Find where the given text appears and provide that cell's center as (x, y) coordinate. 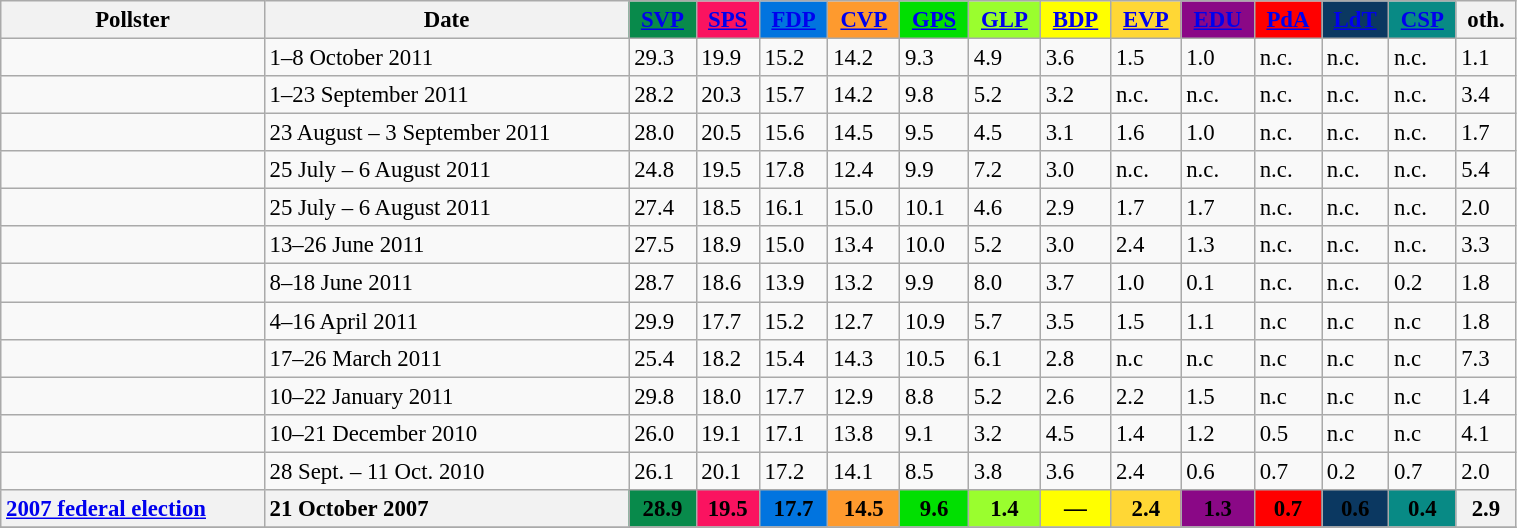
26.1 (662, 471)
10.5 (934, 358)
28.0 (662, 133)
17–26 March 2011 (446, 358)
9.6 (934, 509)
8.5 (934, 471)
16.1 (794, 208)
5.4 (1486, 170)
12.4 (864, 170)
7.2 (1004, 170)
20.5 (728, 133)
2007 federal election (132, 509)
3.8 (1004, 471)
EVP (1146, 20)
GPS (934, 20)
27.5 (662, 245)
SVP (662, 20)
18.2 (728, 358)
PdA (1288, 20)
13.2 (864, 283)
12.7 (864, 321)
FDP (794, 20)
29.9 (662, 321)
20.1 (728, 471)
8.0 (1004, 283)
17.8 (794, 170)
19.9 (728, 58)
3.7 (1075, 283)
8–18 June 2011 (446, 283)
10–22 January 2011 (446, 396)
14.1 (864, 471)
1.6 (1146, 133)
3.3 (1486, 245)
29.8 (662, 396)
Pollster (132, 20)
2.6 (1075, 396)
13.8 (864, 433)
SPS (728, 20)
10.9 (934, 321)
1–23 September 2011 (446, 95)
18.9 (728, 245)
4.9 (1004, 58)
17.2 (794, 471)
18.0 (728, 396)
13.9 (794, 283)
28.2 (662, 95)
4–16 April 2011 (446, 321)
— (1075, 509)
6.1 (1004, 358)
15.7 (794, 95)
9.1 (934, 433)
EDU (1218, 20)
0.5 (1288, 433)
17.1 (794, 433)
GLP (1004, 20)
18.5 (728, 208)
12.9 (864, 396)
28 Sept. – 11 Oct. 2010 (446, 471)
0.4 (1422, 509)
10–21 December 2010 (446, 433)
15.6 (794, 133)
18.6 (728, 283)
CVP (864, 20)
oth. (1486, 20)
Date (446, 20)
25.4 (662, 358)
3.1 (1075, 133)
10.0 (934, 245)
5.7 (1004, 321)
14.3 (864, 358)
23 August – 3 September 2011 (446, 133)
3.4 (1486, 95)
28.7 (662, 283)
29.3 (662, 58)
19.1 (728, 433)
13.4 (864, 245)
2.2 (1146, 396)
3.5 (1075, 321)
2.8 (1075, 358)
LdT (1356, 20)
10.1 (934, 208)
9.5 (934, 133)
BDP (1075, 20)
8.8 (934, 396)
21 October 2007 (446, 509)
CSP (1422, 20)
26.0 (662, 433)
28.9 (662, 509)
27.4 (662, 208)
7.3 (1486, 358)
9.8 (934, 95)
4.6 (1004, 208)
24.8 (662, 170)
9.3 (934, 58)
0.1 (1218, 283)
1–8 October 2011 (446, 58)
20.3 (728, 95)
4.1 (1486, 433)
13–26 June 2011 (446, 245)
1.2 (1218, 433)
15.4 (794, 358)
